Detect which cell encompasses the target text, then output its (X, Y) center coordinate. 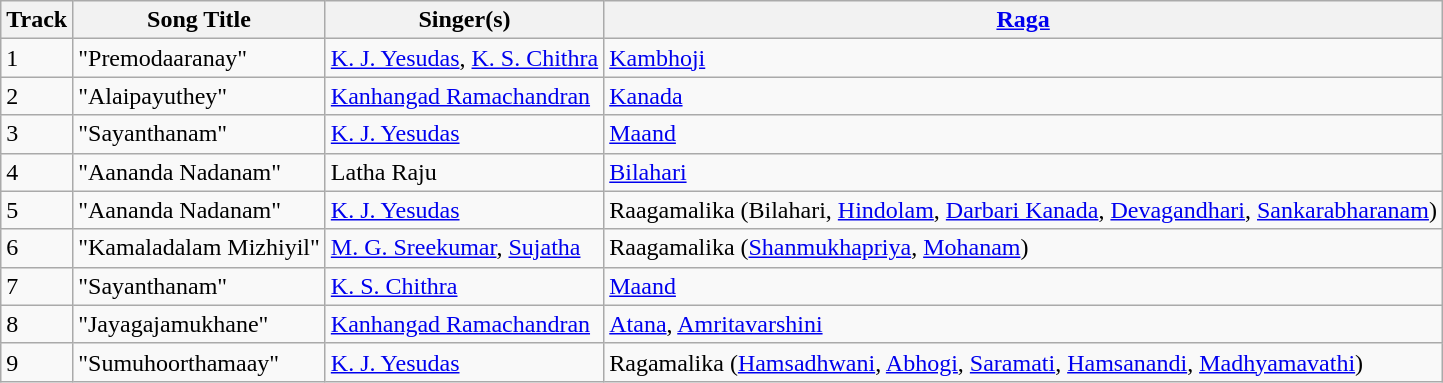
M. G. Sreekumar, Sujatha (464, 248)
Latha Raju (464, 172)
Raagamalika (Bilahari, Hindolam, Darbari Kanada, Devagandhari, Sankarabharanam) (1024, 210)
8 (37, 324)
Kambhoji (1024, 58)
K. S. Chithra (464, 286)
2 (37, 96)
7 (37, 286)
Atana, Amritavarshini (1024, 324)
4 (37, 172)
5 (37, 210)
"Jayagajamukhane" (200, 324)
9 (37, 362)
"Sumuhoorthamaay" (200, 362)
Raga (1024, 20)
Bilahari (1024, 172)
Raagamalika (Shanmukhapriya, Mohanam) (1024, 248)
Ragamalika (Hamsadhwani, Abhogi, Saramati, Hamsanandi, Madhyamavathi) (1024, 362)
Kanada (1024, 96)
"Premodaaranay" (200, 58)
"Alaipayuthey" (200, 96)
3 (37, 134)
"Kamaladalam Mizhiyil" (200, 248)
Track (37, 20)
Song Title (200, 20)
K. J. Yesudas, K. S. Chithra (464, 58)
1 (37, 58)
6 (37, 248)
Singer(s) (464, 20)
